Scan for the cell matching the given text and deliver its (x, y) coordinate at center. 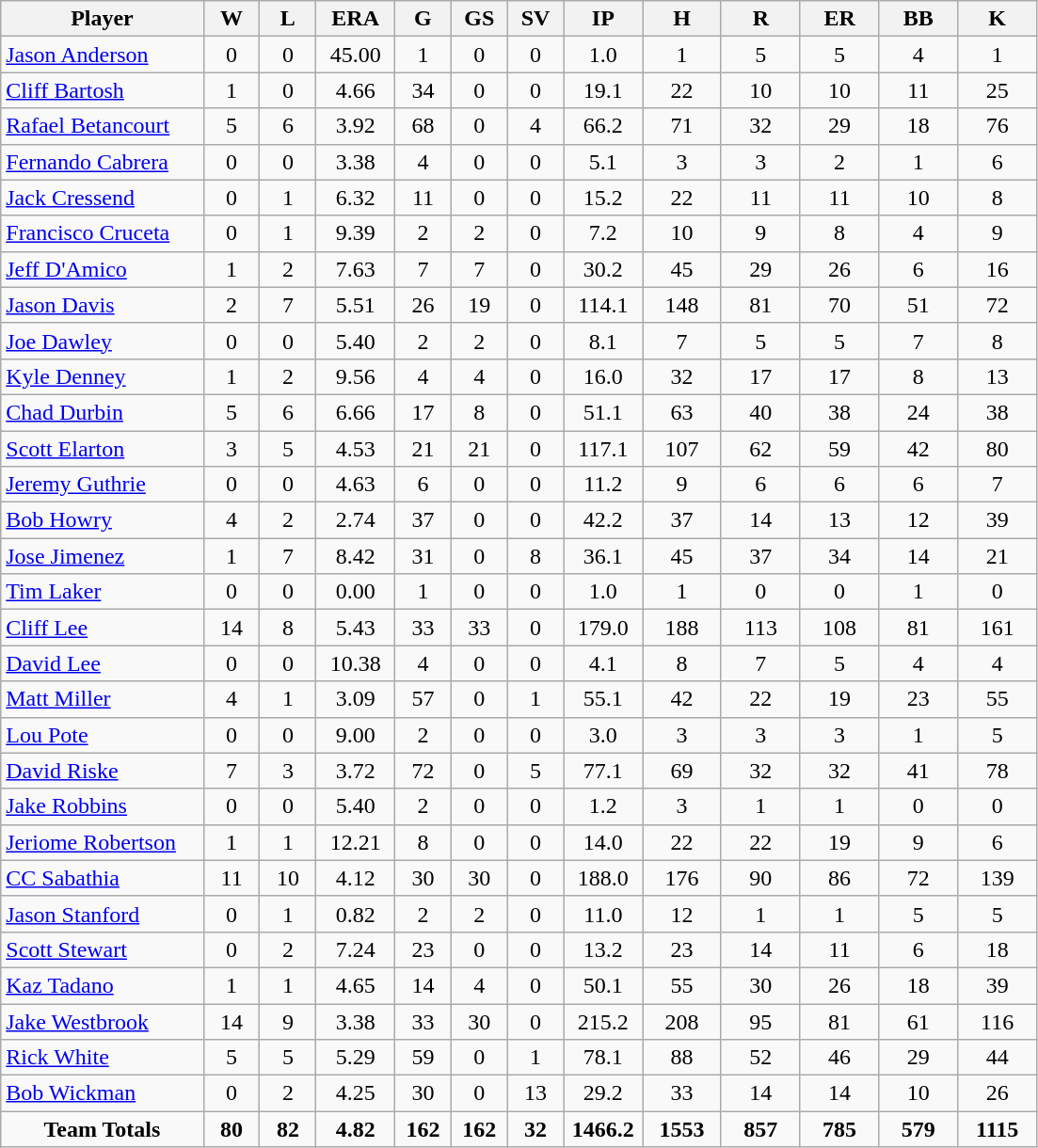
95 (760, 1021)
4.82 (356, 1129)
H (682, 19)
51.1 (603, 412)
CC Sabathia (102, 878)
13.2 (603, 949)
Bob Howry (102, 520)
161 (998, 628)
Cliff Lee (102, 628)
71 (682, 126)
61 (918, 1021)
3.72 (356, 771)
Bob Wickman (102, 1093)
Jake Westbrook (102, 1021)
G (423, 19)
148 (682, 305)
0.82 (356, 914)
77.1 (603, 771)
Jason Anderson (102, 55)
GS (479, 19)
188 (682, 628)
5.51 (356, 305)
Joe Dawley (102, 341)
Kaz Tadano (102, 985)
40 (760, 412)
5.43 (356, 628)
113 (760, 628)
19.1 (603, 90)
3.0 (603, 735)
Jack Cressend (102, 198)
68 (423, 126)
90 (760, 878)
L (288, 19)
11.0 (603, 914)
7.2 (603, 233)
42.2 (603, 520)
4.12 (356, 878)
0.00 (356, 592)
2.74 (356, 520)
Scott Elarton (102, 449)
4.1 (603, 663)
179.0 (603, 628)
Jose Jimenez (102, 556)
Lou Pote (102, 735)
139 (998, 878)
Jake Robbins (102, 806)
Jeriome Robertson (102, 842)
3.09 (356, 699)
10.38 (356, 663)
5.1 (603, 162)
7.63 (356, 269)
29.2 (603, 1093)
W (232, 19)
51 (918, 305)
9.00 (356, 735)
Kyle Denney (102, 376)
Matt Miller (102, 699)
70 (839, 305)
41 (918, 771)
66.2 (603, 126)
R (760, 19)
63 (682, 412)
4.65 (356, 985)
Player (102, 19)
785 (839, 1129)
46 (839, 1058)
24 (918, 412)
30.2 (603, 269)
55.1 (603, 699)
208 (682, 1021)
114.1 (603, 305)
88 (682, 1058)
Jeff D'Amico (102, 269)
4.53 (356, 449)
82 (288, 1129)
Rick White (102, 1058)
Jason Davis (102, 305)
176 (682, 878)
107 (682, 449)
69 (682, 771)
16 (998, 269)
62 (760, 449)
BB (918, 19)
57 (423, 699)
116 (998, 1021)
7.24 (356, 949)
SV (535, 19)
14.0 (603, 842)
8.1 (603, 341)
Jason Stanford (102, 914)
188.0 (603, 878)
215.2 (603, 1021)
Rafael Betancourt (102, 126)
117.1 (603, 449)
IP (603, 19)
K (998, 19)
ER (839, 19)
76 (998, 126)
52 (760, 1058)
6.66 (356, 412)
David Lee (102, 663)
31 (423, 556)
45.00 (356, 55)
4.25 (356, 1093)
9.39 (356, 233)
Team Totals (102, 1129)
1.2 (603, 806)
36.1 (603, 556)
15.2 (603, 198)
579 (918, 1129)
1115 (998, 1129)
ERA (356, 19)
78 (998, 771)
Francisco Cruceta (102, 233)
1553 (682, 1129)
9.56 (356, 376)
6.32 (356, 198)
Scott Stewart (102, 949)
857 (760, 1129)
78.1 (603, 1058)
4.63 (356, 485)
16.0 (603, 376)
Jeremy Guthrie (102, 485)
David Riske (102, 771)
Chad Durbin (102, 412)
50.1 (603, 985)
108 (839, 628)
8.42 (356, 556)
12.21 (356, 842)
25 (998, 90)
5.29 (356, 1058)
4.66 (356, 90)
44 (998, 1058)
11.2 (603, 485)
Tim Laker (102, 592)
Cliff Bartosh (102, 90)
86 (839, 878)
3.92 (356, 126)
Fernando Cabrera (102, 162)
1466.2 (603, 1129)
